From the cell containing the given text, extract its center point as (x, y) coordinate. 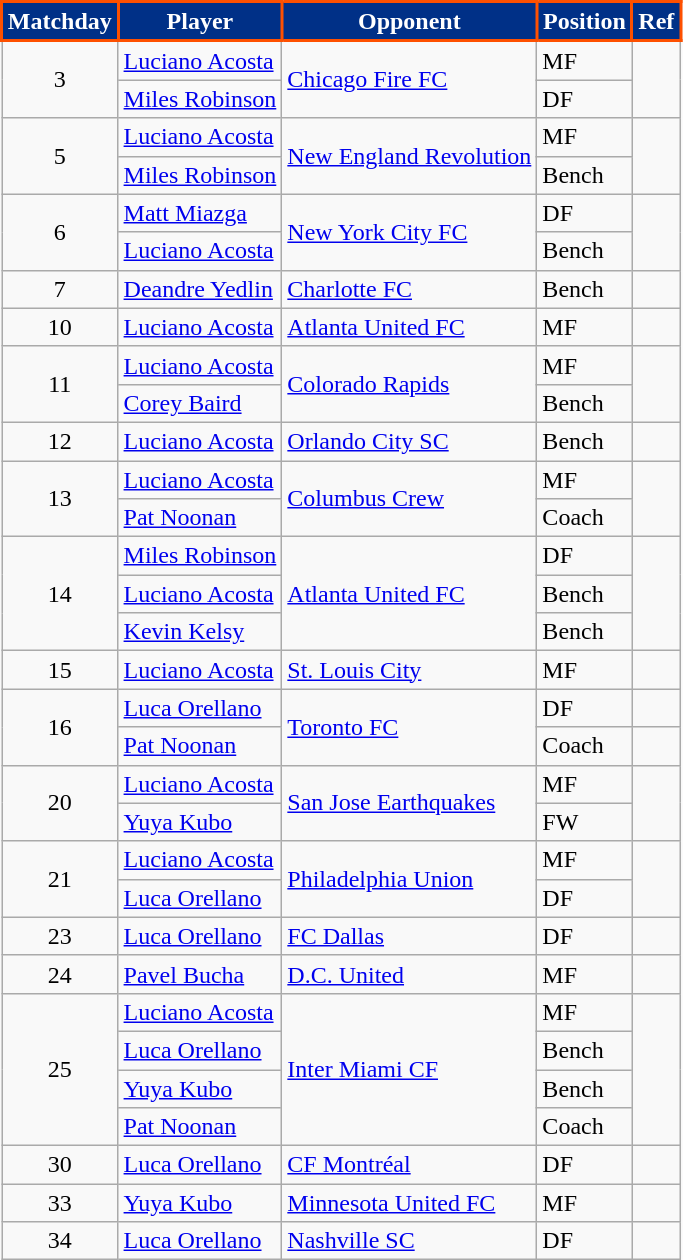
Inter Miami CF (410, 1069)
24 (60, 974)
Nashville SC (410, 1241)
Charlotte FC (410, 289)
Ref (656, 22)
Toronto FC (410, 727)
30 (60, 1165)
3 (60, 80)
New England Revolution (410, 156)
33 (60, 1203)
15 (60, 670)
Chicago Fire FC (410, 80)
23 (60, 936)
11 (60, 384)
20 (60, 803)
FW (584, 822)
21 (60, 879)
Deandre Yedlin (200, 289)
Orlando City SC (410, 441)
Colorado Rapids (410, 384)
Kevin Kelsy (200, 632)
16 (60, 727)
5 (60, 156)
D.C. United (410, 974)
6 (60, 232)
10 (60, 327)
Minnesota United FC (410, 1203)
Matt Miazga (200, 213)
San Jose Earthquakes (410, 803)
CF Montréal (410, 1165)
Matchday (60, 22)
Philadelphia Union (410, 879)
Position (584, 22)
14 (60, 594)
7 (60, 289)
FC Dallas (410, 936)
New York City FC (410, 232)
Pavel Bucha (200, 974)
Columbus Crew (410, 498)
13 (60, 498)
25 (60, 1069)
St. Louis City (410, 670)
Opponent (410, 22)
Corey Baird (200, 403)
34 (60, 1241)
12 (60, 441)
Player (200, 22)
